Capture the cell that displays the provided text and extract its [X, Y] central coordinate. 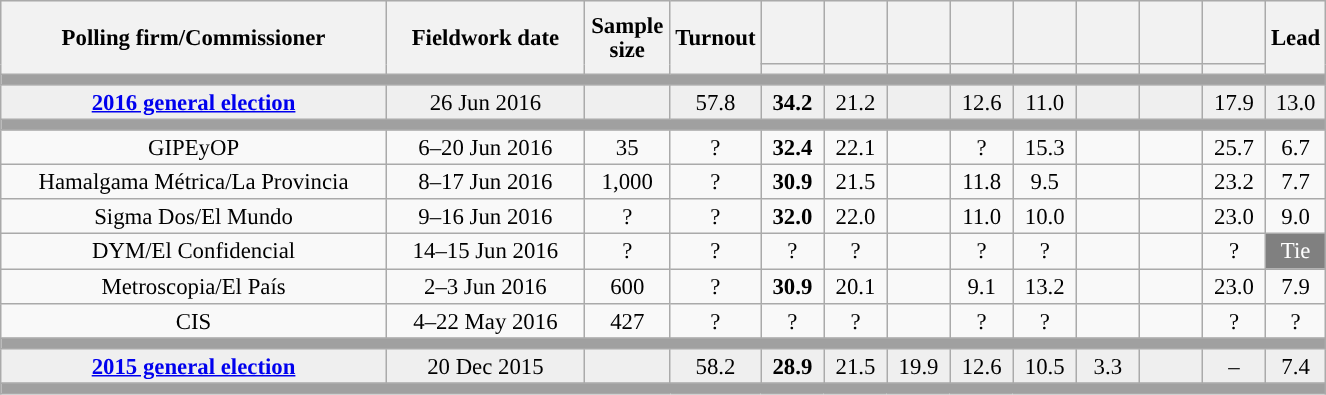
58.2 [716, 366]
17.9 [1234, 102]
Metroscopia/El País [194, 286]
7.9 [1296, 286]
20.1 [856, 286]
9.1 [982, 286]
9.0 [1296, 218]
Turnout [716, 38]
2016 general election [194, 102]
8–17 Jun 2016 [485, 182]
35 [627, 148]
1,000 [627, 182]
15.3 [1044, 148]
7.7 [1296, 182]
– [1234, 366]
14–15 Jun 2016 [485, 252]
23.2 [1234, 182]
13.2 [1044, 286]
7.4 [1296, 366]
Lead [1296, 38]
GIPEyOP [194, 148]
32.4 [792, 148]
Sample size [627, 38]
Polling firm/Commissioner [194, 38]
34.2 [792, 102]
DYM/El Confidencial [194, 252]
22.1 [856, 148]
22.0 [856, 218]
11.8 [982, 182]
2–3 Jun 2016 [485, 286]
600 [627, 286]
25.7 [1234, 148]
19.9 [918, 366]
Tie [1296, 252]
21.2 [856, 102]
28.9 [792, 366]
20 Dec 2015 [485, 366]
10.0 [1044, 218]
2015 general election [194, 366]
57.8 [716, 102]
9.5 [1044, 182]
Sigma Dos/El Mundo [194, 218]
CIS [194, 320]
9–16 Jun 2016 [485, 218]
26 Jun 2016 [485, 102]
10.5 [1044, 366]
6–20 Jun 2016 [485, 148]
427 [627, 320]
Fieldwork date [485, 38]
3.3 [1108, 366]
4–22 May 2016 [485, 320]
32.0 [792, 218]
6.7 [1296, 148]
Hamalgama Métrica/La Provincia [194, 182]
13.0 [1296, 102]
